Identify which cell holds the provided text, then report its [X, Y] central coordinate. 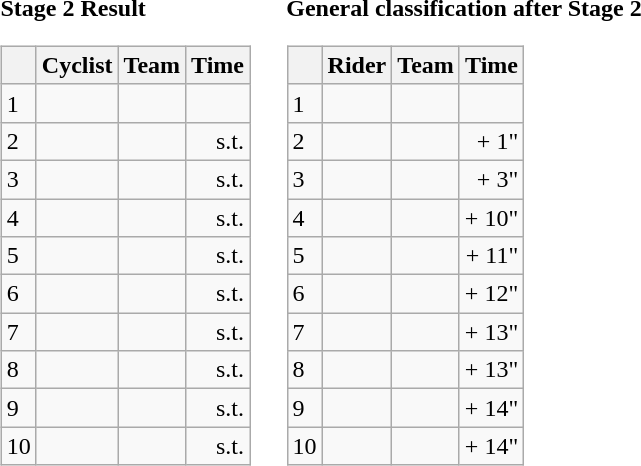
+ 1" [491, 141]
+ 10" [491, 217]
Rider [357, 65]
+ 11" [491, 256]
+ 12" [491, 294]
+ 3" [491, 179]
Cyclist [77, 65]
